Scan for the cell matching the given text and deliver its (x, y) coordinate at center. 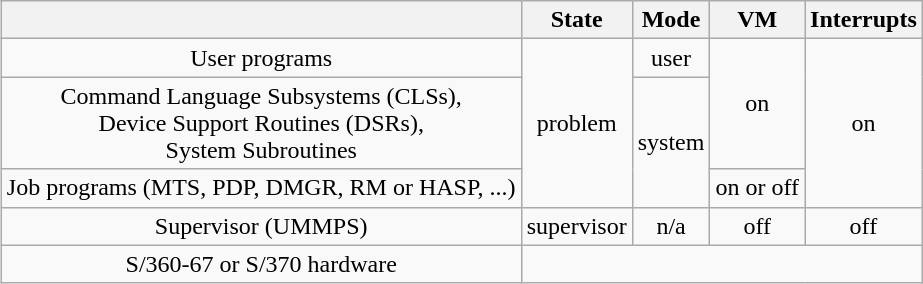
State (576, 20)
Command Language Subsystems (CLSs),Device Support Routines (DSRs),System Subroutines (261, 123)
n/a (671, 226)
Supervisor (UMMPS) (261, 226)
system (671, 142)
S/360-67 or S/370 hardware (261, 264)
Interrupts (864, 20)
Mode (671, 20)
problem (576, 123)
VM (758, 20)
user (671, 58)
supervisor (576, 226)
Job programs (MTS, PDP, DMGR, RM or HASP, ...) (261, 188)
User programs (261, 58)
on or off (758, 188)
